Search for the cell housing the specified text and yield its (X, Y) center coordinate. 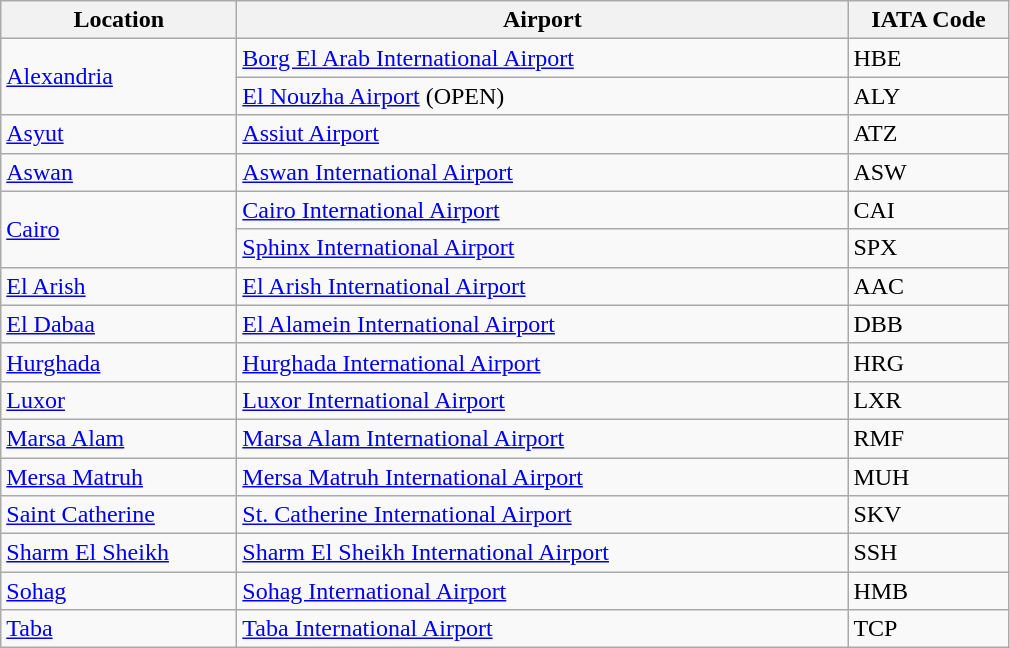
Hurghada International Airport (542, 362)
Mersa Matruh (119, 477)
HRG (928, 362)
CAI (928, 210)
Cairo (119, 229)
Saint Catherine (119, 515)
Sohag (119, 591)
Sharm El Sheikh International Airport (542, 553)
El Arish (119, 286)
DBB (928, 324)
Location (119, 20)
Assiut Airport (542, 134)
Sharm El Sheikh (119, 553)
Borg El Arab International Airport (542, 58)
Taba (119, 629)
St. Catherine International Airport (542, 515)
Airport (542, 20)
Sphinx International Airport (542, 248)
Aswan International Airport (542, 172)
Taba International Airport (542, 629)
SKV (928, 515)
Alexandria (119, 77)
Mersa Matruh International Airport (542, 477)
ASW (928, 172)
Sohag International Airport (542, 591)
SSH (928, 553)
HBE (928, 58)
El Arish International Airport (542, 286)
Marsa Alam International Airport (542, 438)
Luxor (119, 400)
ATZ (928, 134)
Hurghada (119, 362)
ALY (928, 96)
AAC (928, 286)
TCP (928, 629)
El Nouzha Airport (OPEN) (542, 96)
RMF (928, 438)
Aswan (119, 172)
MUH (928, 477)
Marsa Alam (119, 438)
Asyut (119, 134)
Cairo International Airport (542, 210)
El Dabaa (119, 324)
SPX (928, 248)
El Alamein International Airport (542, 324)
HMB (928, 591)
Luxor International Airport (542, 400)
IATA Code (928, 20)
LXR (928, 400)
